Return [X, Y] of the center of cell containing provided text 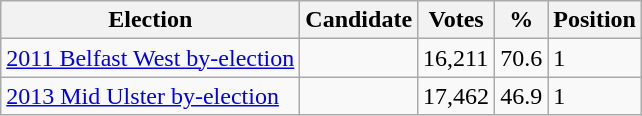
Election [150, 20]
Candidate [359, 20]
Position [595, 20]
% [522, 20]
16,211 [456, 58]
Votes [456, 20]
2011 Belfast West by-election [150, 58]
70.6 [522, 58]
17,462 [456, 96]
2013 Mid Ulster by-election [150, 96]
46.9 [522, 96]
